Output the (x, y) coordinate of the center of the cell containing the given text.  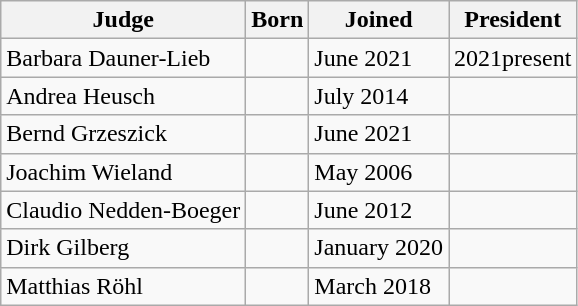
Born (278, 20)
Judge (124, 20)
January 2020 (379, 248)
2021present (513, 58)
Andrea Heusch (124, 96)
Barbara Dauner-Lieb (124, 58)
Bernd Grzeszick (124, 134)
Joachim Wieland (124, 172)
Matthias Röhl (124, 286)
July 2014 (379, 96)
June 2012 (379, 210)
Claudio Nedden-Boeger (124, 210)
Dirk Gilberg (124, 248)
May 2006 (379, 172)
Joined (379, 20)
March 2018 (379, 286)
President (513, 20)
